Provide the [X, Y] coordinate of the cell's center where the given text is located.  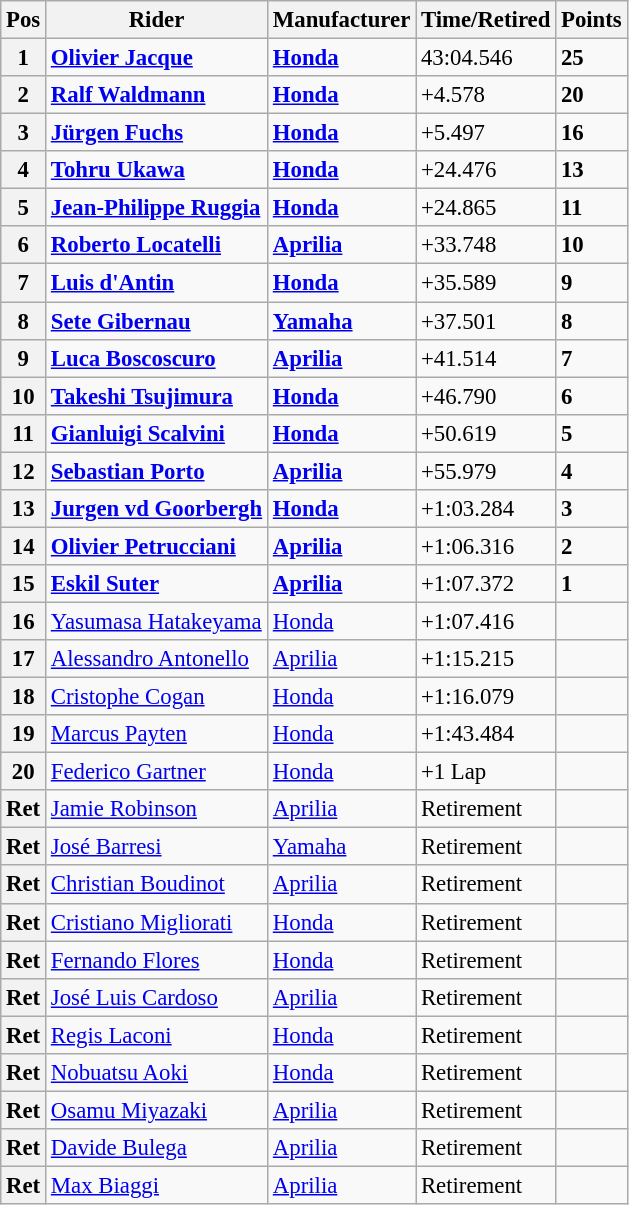
43:04.546 [486, 58]
+24.476 [486, 170]
Cristiano Migliorati [157, 922]
+1:03.284 [486, 509]
14 [24, 546]
+41.514 [486, 358]
+1:06.316 [486, 546]
+46.790 [486, 396]
Federico Gartner [157, 772]
Nobuatsu Aoki [157, 1073]
Points [592, 20]
José Barresi [157, 847]
Tohru Ukawa [157, 170]
Jean-Philippe Ruggia [157, 208]
17 [24, 659]
Jurgen vd Goorbergh [157, 509]
12 [24, 471]
José Luis Cardoso [157, 997]
Takeshi Tsujimura [157, 396]
+55.979 [486, 471]
Luis d'Antin [157, 283]
Sebastian Porto [157, 471]
Time/Retired [486, 20]
+1:43.484 [486, 734]
Eskil Suter [157, 584]
+1:15.215 [486, 659]
19 [24, 734]
+24.865 [486, 208]
+1:07.372 [486, 584]
Cristophe Cogan [157, 697]
18 [24, 697]
Fernando Flores [157, 960]
+35.589 [486, 283]
Olivier Jacque [157, 58]
+5.497 [486, 133]
Max Biaggi [157, 1185]
+1:07.416 [486, 621]
15 [24, 584]
Manufacturer [341, 20]
Alessandro Antonello [157, 659]
Christian Boudinot [157, 885]
+4.578 [486, 95]
Jürgen Fuchs [157, 133]
Ralf Waldmann [157, 95]
Sete Gibernau [157, 321]
Osamu Miyazaki [157, 1110]
+1:16.079 [486, 697]
+33.748 [486, 245]
Roberto Locatelli [157, 245]
Olivier Petrucciani [157, 546]
Davide Bulega [157, 1148]
+50.619 [486, 433]
Yasumasa Hatakeyama [157, 621]
Luca Boscoscuro [157, 358]
Jamie Robinson [157, 809]
Marcus Payten [157, 734]
Rider [157, 20]
Pos [24, 20]
Gianluigi Scalvini [157, 433]
+37.501 [486, 321]
+1 Lap [486, 772]
Regis Laconi [157, 1035]
25 [592, 58]
